Search for the cell housing the specified text and yield its [X, Y] center coordinate. 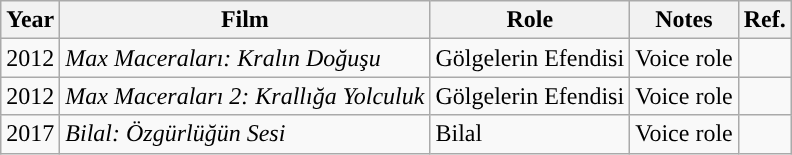
Bilal: Özgürlüğün Sesi [245, 134]
2017 [30, 134]
Year [30, 20]
Role [530, 20]
Max Maceraları: Kralın Doğuşu [245, 58]
Ref. [764, 20]
Notes [684, 20]
Bilal [530, 134]
Max Maceraları 2: Krallığa Yolculuk [245, 96]
Film [245, 20]
